From the cell containing the given text, extract its center point as [x, y] coordinate. 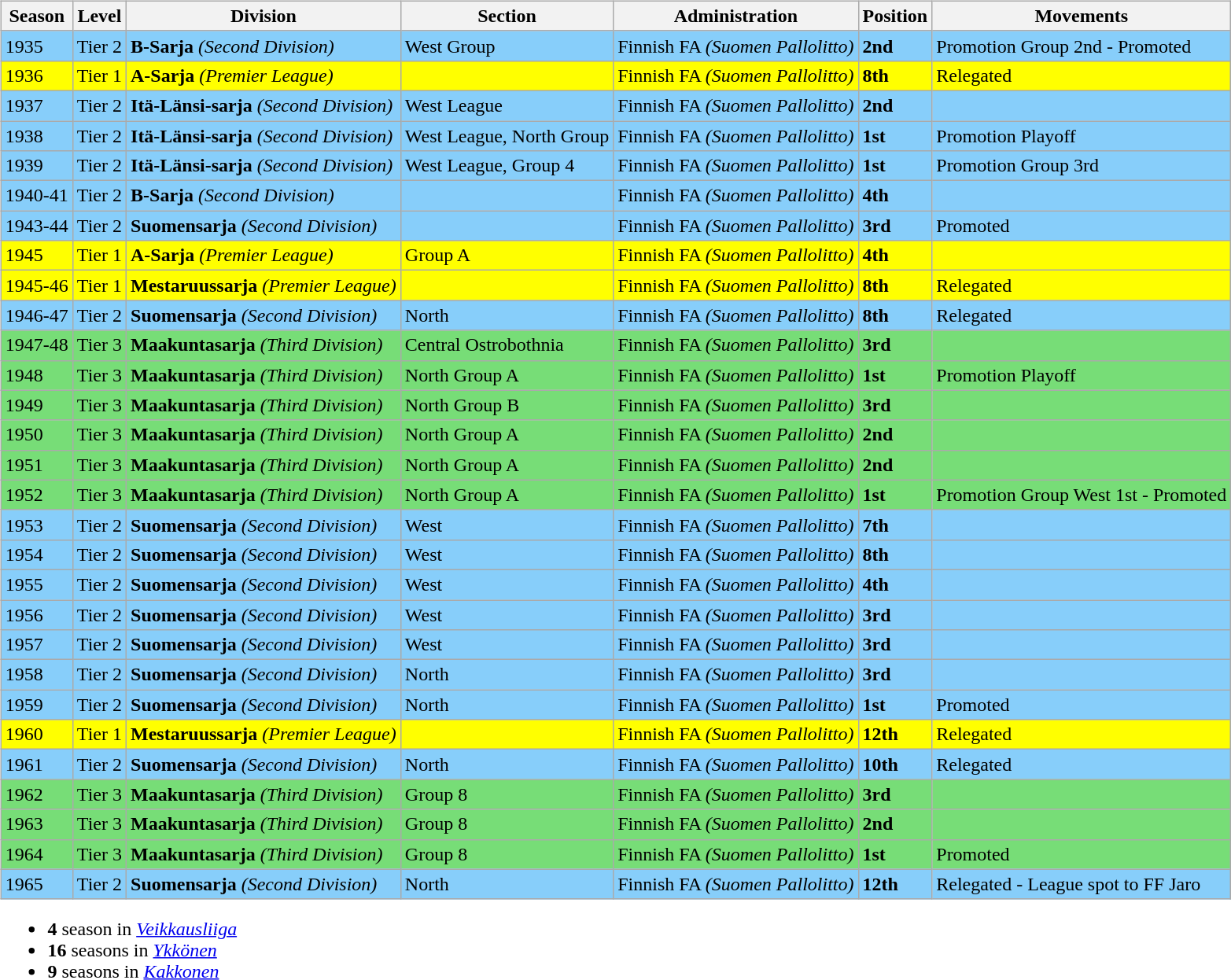
1954 [36, 554]
1945-46 [36, 286]
Relegated - League spot to FF Jaro [1082, 884]
West League [507, 105]
Division [264, 16]
Section [507, 16]
1938 [36, 136]
1960 [36, 735]
1959 [36, 705]
1953 [36, 525]
1955 [36, 584]
Level [99, 16]
1948 [36, 375]
1961 [36, 764]
Movements [1082, 16]
1945 [36, 256]
10th [895, 764]
1949 [36, 405]
1940-41 [36, 196]
1947-48 [36, 345]
Administration [736, 16]
Promotion Group 2nd - Promoted [1082, 46]
1950 [36, 435]
Central Ostrobothnia [507, 345]
1951 [36, 465]
Group A [507, 256]
1957 [36, 645]
North Group B [507, 405]
1946-47 [36, 315]
Position [895, 16]
1937 [36, 105]
1952 [36, 495]
1956 [36, 614]
1958 [36, 675]
West League, North Group [507, 136]
1963 [36, 824]
1962 [36, 794]
West League, Group 4 [507, 166]
7th [895, 525]
1936 [36, 76]
Promotion Group 3rd [1082, 166]
1943-44 [36, 226]
West Group [507, 46]
1965 [36, 884]
1939 [36, 166]
1935 [36, 46]
Season [36, 16]
Promotion Group West 1st - Promoted [1082, 495]
1964 [36, 854]
